Pinpoint the cell where the given text exists, returning its [x, y] midpoint coordinate. 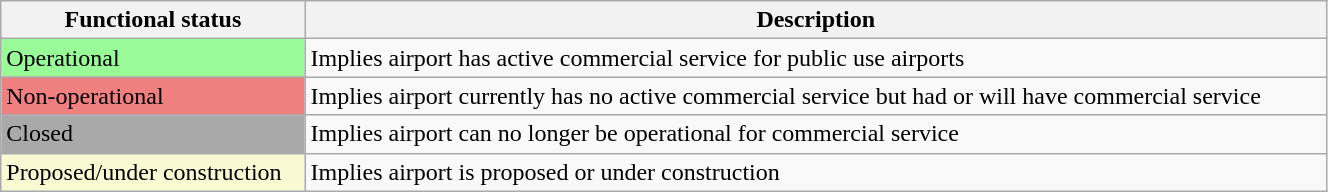
Implies airport can no longer be operational for commercial service [816, 134]
Proposed/under construction [153, 172]
Functional status [153, 20]
Implies airport has active commercial service for public use airports [816, 58]
Non-operational [153, 96]
Operational [153, 58]
Implies airport currently has no active commercial service but had or will have commercial service [816, 96]
Closed [153, 134]
Description [816, 20]
Implies airport is proposed or under construction [816, 172]
